Extract the (x, y) coordinate from the center of the cell holding the provided text.  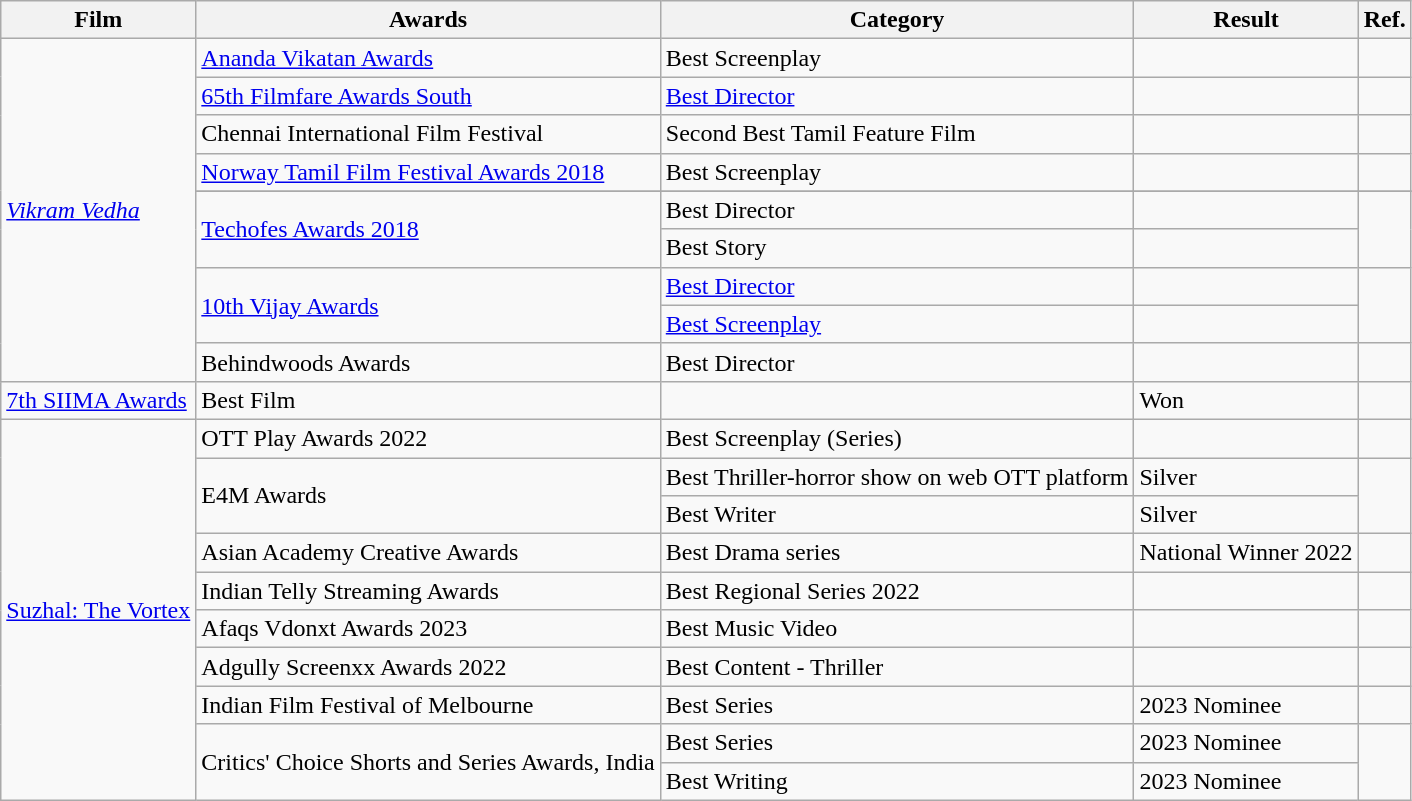
Asian Academy Creative Awards (428, 553)
Chennai International Film Festival (428, 134)
Best Content - Thriller (897, 667)
Afaqs Vdonxt Awards 2023 (428, 629)
Behindwoods Awards (428, 362)
7th SIIMA Awards (98, 400)
Adgully Screenxx Awards 2022 (428, 667)
Best Thriller-horror show on web OTT platform (897, 477)
Indian Film Festival of Melbourne (428, 705)
Best Drama series (897, 553)
Category (897, 20)
Result (1246, 20)
Critics' Choice Shorts and Series Awards, India (428, 762)
Ref. (1384, 20)
65th Filmfare Awards South (428, 96)
10th Vijay Awards (428, 305)
OTT Play Awards 2022 (428, 438)
Norway Tamil Film Festival Awards 2018 (428, 172)
Techofes Awards 2018 (428, 229)
Best Regional Series 2022 (897, 591)
Best Writer (897, 515)
Awards (428, 20)
Suzhal: The Vortex (98, 610)
Best Screenplay (Series) (897, 438)
E4M Awards (428, 496)
Second Best Tamil Feature Film (897, 134)
Best Film (428, 400)
Ananda Vikatan Awards (428, 58)
Best Music Video (897, 629)
National Winner 2022 (1246, 553)
Best Writing (897, 781)
Won (1246, 400)
Film (98, 20)
Indian Telly Streaming Awards (428, 591)
Vikram Vedha (98, 210)
Best Story (897, 248)
